From the cell containing the given text, extract its center point as [X, Y] coordinate. 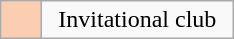
Invitational club [138, 20]
